Return (x, y) of the center of cell containing provided text 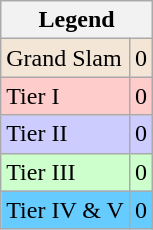
Tier IV & V (66, 210)
Tier III (66, 172)
Legend (77, 20)
Tier I (66, 96)
Tier II (66, 134)
Grand Slam (66, 58)
